Extract the [X, Y] coordinate from the center of the cell holding the provided text.  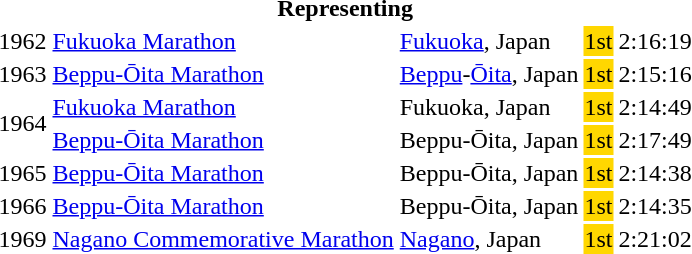
Nagano Commemorative Marathon [223, 239]
Nagano, Japan [489, 239]
